Pinpoint the cell where the given text exists, returning its [x, y] midpoint coordinate. 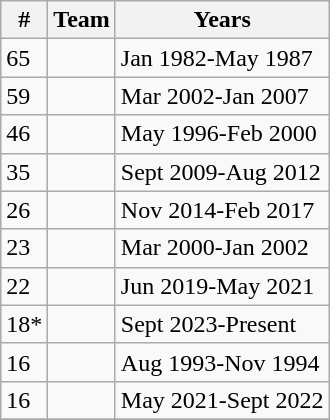
# [24, 20]
May 1996-Feb 2000 [222, 134]
Jan 1982-May 1987 [222, 58]
Sept 2009-Aug 2012 [222, 172]
59 [24, 96]
Mar 2000-Jan 2002 [222, 248]
18* [24, 324]
Team [82, 20]
65 [24, 58]
Nov 2014-Feb 2017 [222, 210]
Aug 1993-Nov 1994 [222, 362]
May 2021-Sept 2022 [222, 400]
Mar 2002-Jan 2007 [222, 96]
22 [24, 286]
Jun 2019-May 2021 [222, 286]
46 [24, 134]
35 [24, 172]
Years [222, 20]
23 [24, 248]
26 [24, 210]
Sept 2023-Present [222, 324]
